Find where the given text appears and provide that cell's center as (x, y) coordinate. 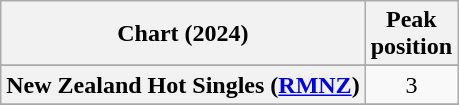
Chart (2024) (183, 34)
3 (411, 85)
New Zealand Hot Singles (RMNZ) (183, 85)
Peakposition (411, 34)
